Capture the cell that displays the provided text and extract its (X, Y) central coordinate. 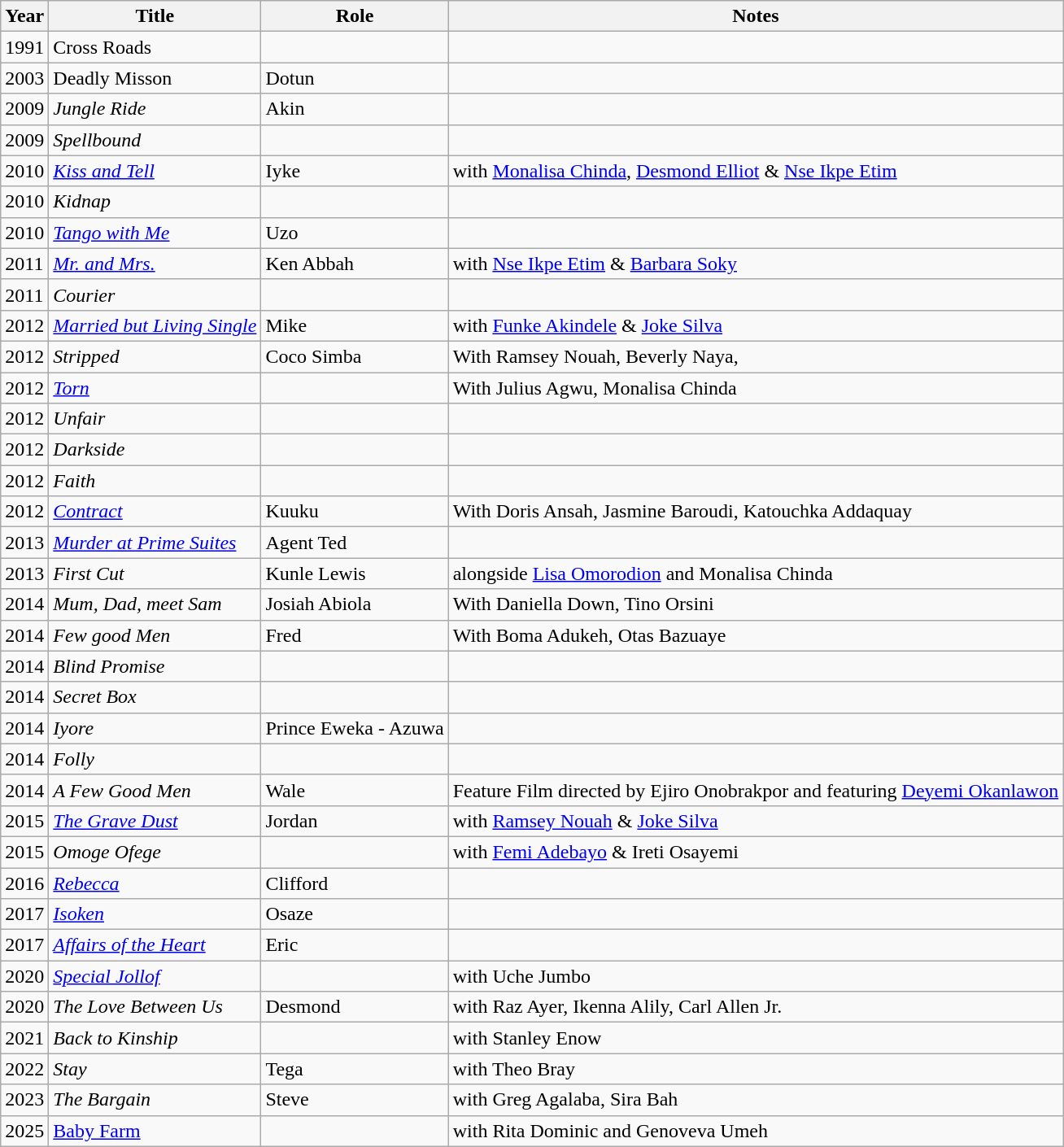
Fred (355, 635)
Folly (155, 759)
Murder at Prime Suites (155, 543)
With Boma Adukeh, Otas Bazuaye (756, 635)
Notes (756, 16)
Feature Film directed by Ejiro Onobrakpor and featuring Deyemi Okanlawon (756, 790)
Coco Simba (355, 356)
Wale (355, 790)
Akin (355, 109)
Special Jollof (155, 976)
Unfair (155, 419)
Contract (155, 512)
The Grave Dust (155, 821)
Few good Men (155, 635)
with Ramsey Nouah & Joke Silva (756, 821)
Eric (355, 945)
Rebecca (155, 883)
2022 (24, 1069)
Cross Roads (155, 47)
Role (355, 16)
with Femi Adebayo & Ireti Osayemi (756, 852)
Kidnap (155, 202)
First Cut (155, 573)
Mike (355, 325)
Stay (155, 1069)
with Raz Ayer, Ikenna Alily, Carl Allen Jr. (756, 1007)
2003 (24, 78)
Torn (155, 388)
Steve (355, 1100)
Kuuku (355, 512)
Osaze (355, 914)
with Greg Agalaba, Sira Bah (756, 1100)
Secret Box (155, 697)
with Rita Dominic and Genoveva Umeh (756, 1131)
Josiah Abiola (355, 604)
Darkside (155, 450)
Dotun (355, 78)
Mr. and Mrs. (155, 264)
Kiss and Tell (155, 171)
alongside Lisa Omorodion and Monalisa Chinda (756, 573)
Iyke (355, 171)
with Stanley Enow (756, 1038)
Courier (155, 294)
Uzo (355, 233)
with Nse Ikpe Etim & Barbara Soky (756, 264)
with Funke Akindele & Joke Silva (756, 325)
Faith (155, 481)
2025 (24, 1131)
Spellbound (155, 140)
2016 (24, 883)
Clifford (355, 883)
2023 (24, 1100)
With Daniella Down, Tino Orsini (756, 604)
with Monalisa Chinda, Desmond Elliot & Nse Ikpe Etim (756, 171)
Jungle Ride (155, 109)
Stripped (155, 356)
Deadly Misson (155, 78)
The Love Between Us (155, 1007)
Iyore (155, 728)
Title (155, 16)
with Theo Bray (756, 1069)
Affairs of the Heart (155, 945)
With Doris Ansah, Jasmine Baroudi, Katouchka Addaquay (756, 512)
1991 (24, 47)
With Julius Agwu, Monalisa Chinda (756, 388)
Back to Kinship (155, 1038)
Ken Abbah (355, 264)
With Ramsey Nouah, Beverly Naya, (756, 356)
Jordan (355, 821)
2021 (24, 1038)
with Uche Jumbo (756, 976)
Omoge Ofege (155, 852)
Prince Eweka - Azuwa (355, 728)
Desmond (355, 1007)
Tango with Me (155, 233)
Isoken (155, 914)
A Few Good Men (155, 790)
Year (24, 16)
Blind Promise (155, 666)
The Bargain (155, 1100)
Tega (355, 1069)
Kunle Lewis (355, 573)
Mum, Dad, meet Sam (155, 604)
Agent Ted (355, 543)
Baby Farm (155, 1131)
Married but Living Single (155, 325)
